Capture the cell that displays the provided text and extract its [X, Y] central coordinate. 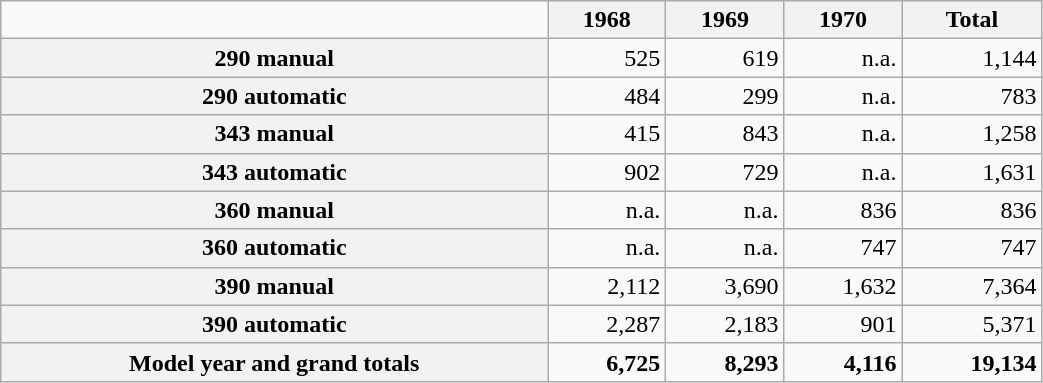
1,144 [972, 58]
1970 [843, 20]
901 [843, 324]
783 [972, 96]
360 manual [274, 210]
729 [725, 172]
6,725 [607, 362]
484 [607, 96]
2,183 [725, 324]
390 manual [274, 286]
415 [607, 134]
290 automatic [274, 96]
19,134 [972, 362]
7,364 [972, 286]
1969 [725, 20]
1,632 [843, 286]
343 automatic [274, 172]
525 [607, 58]
843 [725, 134]
902 [607, 172]
2,287 [607, 324]
4,116 [843, 362]
5,371 [972, 324]
1968 [607, 20]
390 automatic [274, 324]
1,631 [972, 172]
343 manual [274, 134]
Total [972, 20]
1,258 [972, 134]
299 [725, 96]
8,293 [725, 362]
3,690 [725, 286]
360 automatic [274, 248]
619 [725, 58]
Model year and grand totals [274, 362]
2,112 [607, 286]
290 manual [274, 58]
